Locate the cell with the specified text and output its (x, y) center coordinate. 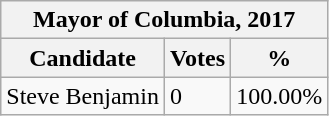
0 (197, 96)
Votes (197, 58)
100.00% (280, 96)
Mayor of Columbia, 2017 (164, 20)
Steve Benjamin (83, 96)
Candidate (83, 58)
% (280, 58)
